Search for the cell housing the specified text and yield its [X, Y] center coordinate. 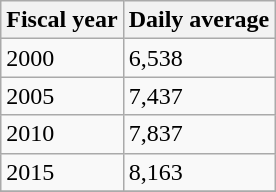
Daily average [199, 20]
7,437 [199, 96]
2015 [62, 172]
6,538 [199, 58]
2010 [62, 134]
7,837 [199, 134]
8,163 [199, 172]
Fiscal year [62, 20]
2000 [62, 58]
2005 [62, 96]
